Locate the cell with the specified text and output its [x, y] center coordinate. 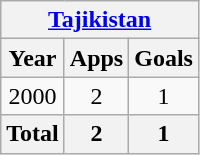
Apps [96, 58]
2000 [33, 96]
Total [33, 134]
Year [33, 58]
Tajikistan [100, 20]
Goals [164, 58]
